For the text-containing cell, return its midpoint in [X, Y] coordinate format. 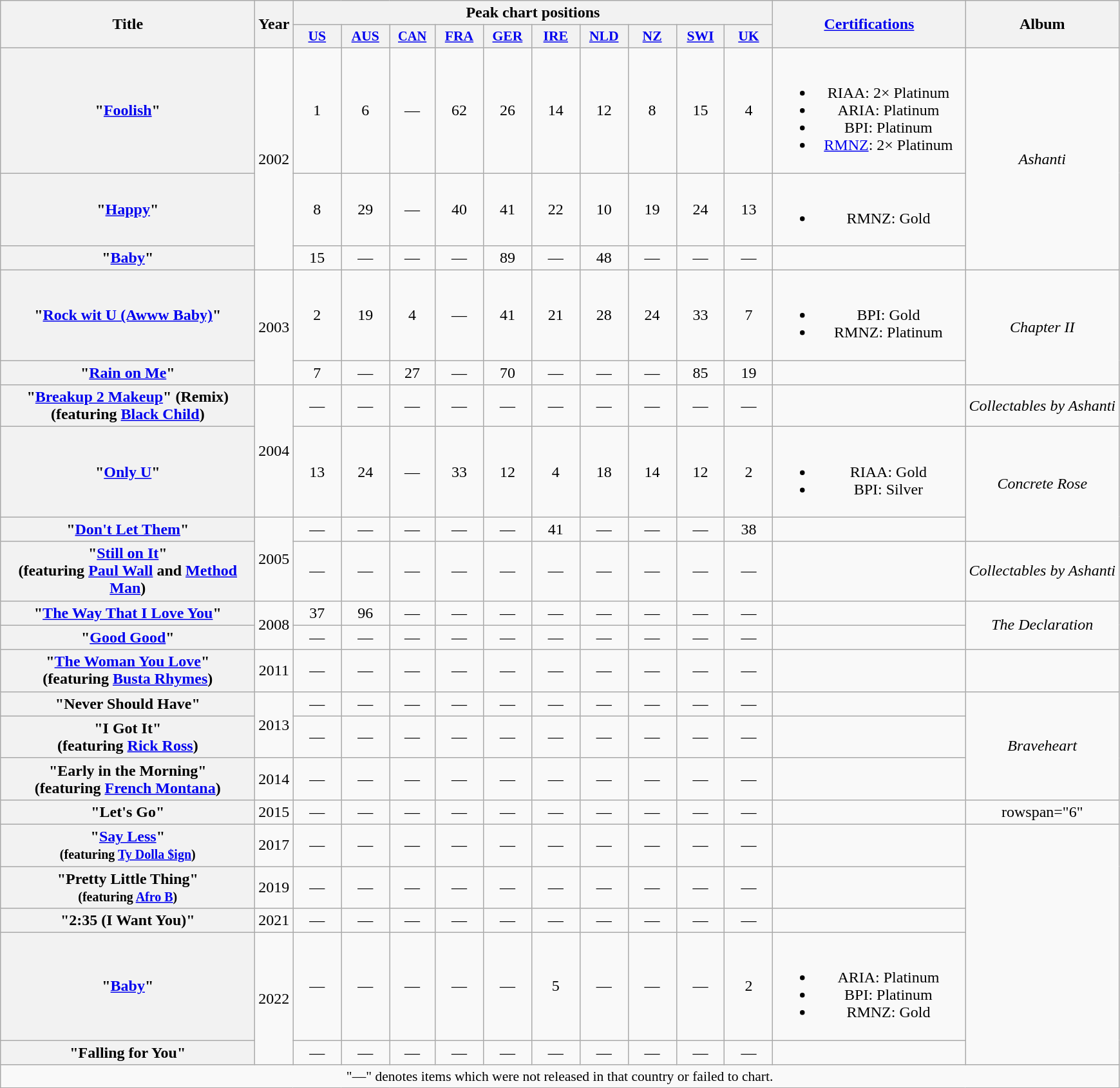
29 [366, 209]
Title [128, 24]
2004 [274, 451]
FRA [460, 37]
"The Way That I Love You" [128, 613]
ARIA: PlatinumBPI: PlatinumRMNZ: Gold [869, 986]
38 [748, 529]
SWI [701, 37]
1 [317, 110]
2014 [274, 779]
2011 [274, 671]
"Falling for You" [128, 1053]
40 [460, 209]
Chapter II [1042, 328]
RIAA: 2× PlatinumARIA: PlatinumBPI: PlatinumRMNZ: 2× Platinum [869, 110]
85 [701, 373]
2013 [274, 725]
Concrete Rose [1042, 484]
NLD [604, 37]
2015 [274, 812]
"Say Less"(featuring Ty Dolla $ign) [128, 845]
37 [317, 613]
6 [366, 110]
62 [460, 110]
2017 [274, 845]
2005 [274, 559]
rowspan="6" [1042, 812]
18 [604, 472]
"Early in the Morning"(featuring French Montana) [128, 779]
89 [508, 258]
"2:35 (I Want You)" [128, 921]
"Let's Go" [128, 812]
RIAA: GoldBPI: Silver [869, 472]
Year [274, 24]
AUS [366, 37]
2019 [274, 887]
GER [508, 37]
21 [555, 315]
Peak chart positions [533, 13]
2008 [274, 625]
CAN [412, 37]
10 [604, 209]
2002 [274, 158]
48 [604, 258]
"Rock wit U (Awww Baby)" [128, 315]
2003 [274, 328]
RMNZ: Gold [869, 209]
US [317, 37]
"Pretty Little Thing"(featuring Afro B) [128, 887]
70 [508, 373]
IRE [555, 37]
"The Woman You Love"(featuring Busta Rhymes) [128, 671]
BPI: GoldRMNZ: Platinum [869, 315]
"I Got It"(featuring Rick Ross) [128, 736]
26 [508, 110]
22 [555, 209]
"Good Good" [128, 637]
"Only U" [128, 472]
27 [412, 373]
UK [748, 37]
2021 [274, 921]
Ashanti [1042, 158]
"Don't Let Them" [128, 529]
Album [1042, 24]
"Foolish" [128, 110]
5 [555, 986]
"Rain on Me" [128, 373]
"Still on It"(featuring Paul Wall and Method Man) [128, 571]
Braveheart [1042, 746]
"Happy" [128, 209]
The Declaration [1042, 625]
"—" denotes items which were not released in that country or failed to chart. [560, 1076]
2022 [274, 999]
NZ [652, 37]
96 [366, 613]
28 [604, 315]
Certifications [869, 24]
"Breakup 2 Makeup" (Remix) (featuring Black Child) [128, 406]
"Never Should Have" [128, 704]
